Locate the cell with the specified text and output its [x, y] center coordinate. 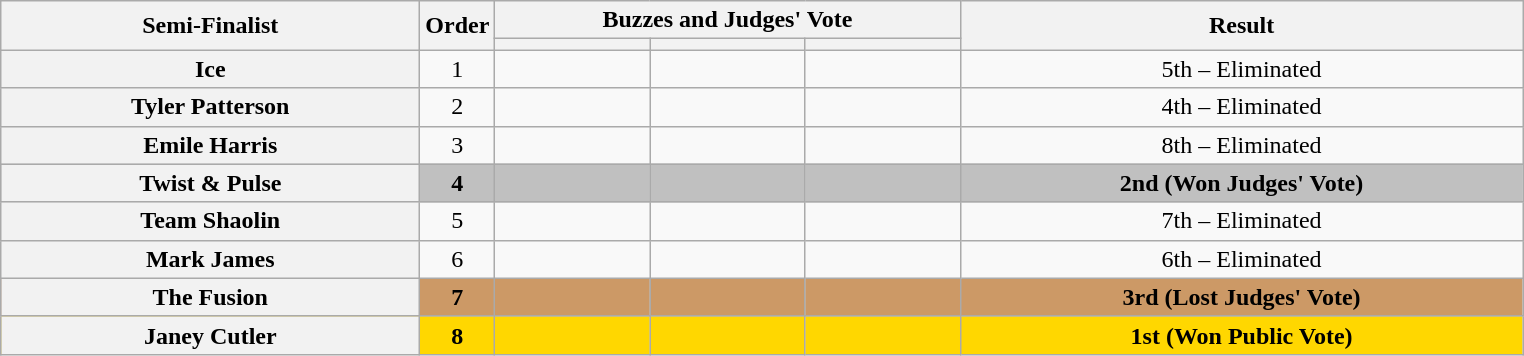
3rd (Lost Judges' Vote) [1242, 297]
3 [458, 145]
7th – Eliminated [1242, 221]
5 [458, 221]
Mark James [210, 259]
5th – Eliminated [1242, 69]
6th – Eliminated [1242, 259]
Team Shaolin [210, 221]
Order [458, 26]
Twist & Pulse [210, 183]
Semi-Finalist [210, 26]
2nd (Won Judges' Vote) [1242, 183]
Emile Harris [210, 145]
4 [458, 183]
8 [458, 335]
2 [458, 107]
Tyler Patterson [210, 107]
4th – Eliminated [1242, 107]
6 [458, 259]
Ice [210, 69]
Buzzes and Judges' Vote [728, 20]
1 [458, 69]
Result [1242, 26]
Janey Cutler [210, 335]
7 [458, 297]
8th – Eliminated [1242, 145]
The Fusion [210, 297]
1st (Won Public Vote) [1242, 335]
